Locate the cell with the specified text and output its [X, Y] center coordinate. 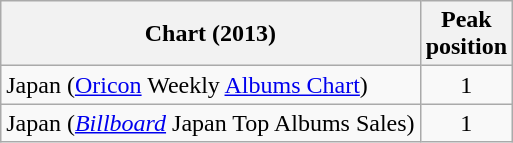
Japan (Billboard Japan Top Albums Sales) [210, 123]
Peakposition [466, 34]
Japan (Oricon Weekly Albums Chart) [210, 85]
Chart (2013) [210, 34]
